Identify which cell holds the provided text, then report its [X, Y] central coordinate. 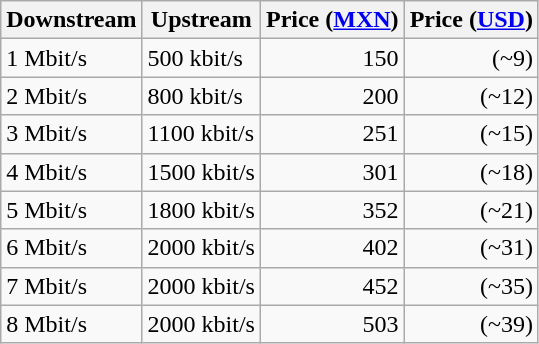
6 Mbit/s [72, 248]
(~18) [471, 172]
1100 kbit/s [201, 134]
452 [332, 286]
1 Mbit/s [72, 58]
(~15) [471, 134]
5 Mbit/s [72, 210]
Price (MXN) [332, 20]
301 [332, 172]
2 Mbit/s [72, 96]
(~31) [471, 248]
4 Mbit/s [72, 172]
402 [332, 248]
7 Mbit/s [72, 286]
251 [332, 134]
503 [332, 324]
500 kbit/s [201, 58]
(~21) [471, 210]
(~12) [471, 96]
8 Mbit/s [72, 324]
1800 kbit/s [201, 210]
Price (USD) [471, 20]
Upstream [201, 20]
800 kbit/s [201, 96]
(~35) [471, 286]
352 [332, 210]
200 [332, 96]
(~9) [471, 58]
150 [332, 58]
3 Mbit/s [72, 134]
(~39) [471, 324]
1500 kbit/s [201, 172]
Downstream [72, 20]
